Capture the cell that displays the provided text and extract its (X, Y) central coordinate. 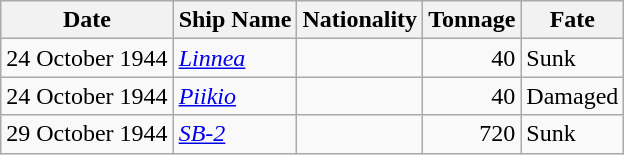
Nationality (360, 20)
Piikio (235, 96)
Ship Name (235, 20)
Date (87, 20)
29 October 1944 (87, 134)
Linnea (235, 58)
Fate (572, 20)
SB-2 (235, 134)
Tonnage (472, 20)
Damaged (572, 96)
720 (472, 134)
